Return the (x, y) coordinate for the center point of the cell that contains the specified text.  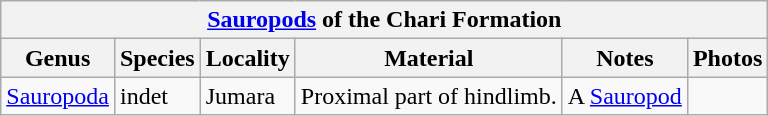
Photos (727, 58)
indet (157, 96)
Notes (624, 58)
Material (428, 58)
Genus (58, 58)
Proximal part of hindlimb. (428, 96)
Sauropods of the Chari Formation (384, 20)
Jumara (248, 96)
A Sauropod (624, 96)
Species (157, 58)
Locality (248, 58)
Sauropoda (58, 96)
